Determine the [x, y] coordinate at the center of the cell enclosing the given text.  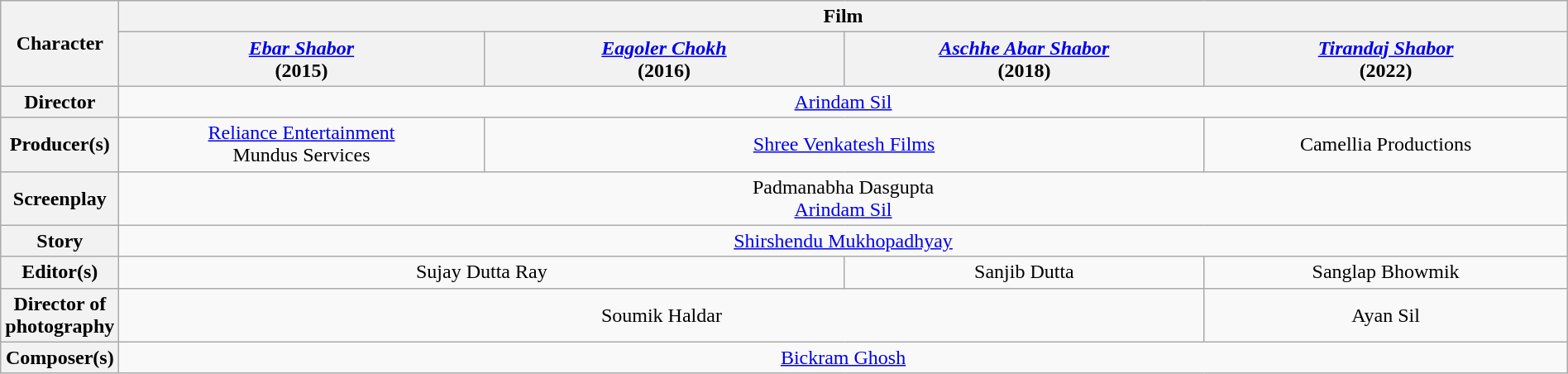
Sanjib Dutta [1024, 272]
Shree Venkatesh Films [844, 144]
Bickram Ghosh [844, 357]
Ebar Shabor (2015) [301, 60]
Sujay Dutta Ray [481, 272]
Screenplay [60, 199]
Tirandaj Shabor(2022) [1386, 60]
Reliance EntertainmentMundus Services [301, 144]
Character [60, 43]
Padmanabha Dasgupta Arindam Sil [844, 199]
Producer(s) [60, 144]
Soumik Haldar [662, 314]
Director [60, 102]
Director of photography [60, 314]
Eagoler Chokh (2016) [664, 60]
Camellia Productions [1386, 144]
Sanglap Bhowmik [1386, 272]
Film [844, 17]
Arindam Sil [844, 102]
Composer(s) [60, 357]
Ayan Sil [1386, 314]
Aschhe Abar Shabor(2018) [1024, 60]
Story [60, 241]
Editor(s) [60, 272]
Shirshendu Mukhopadhyay [844, 241]
